Pinpoint the cell where the given text exists, returning its (x, y) midpoint coordinate. 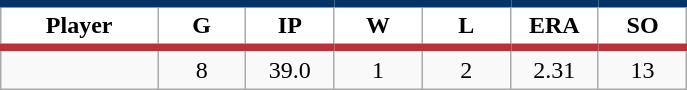
IP (290, 26)
W (378, 26)
Player (80, 26)
ERA (554, 26)
39.0 (290, 68)
G (202, 26)
L (466, 26)
2 (466, 68)
2.31 (554, 68)
1 (378, 68)
SO (642, 26)
13 (642, 68)
8 (202, 68)
